Find where the given text appears and provide that cell's center as (X, Y) coordinate. 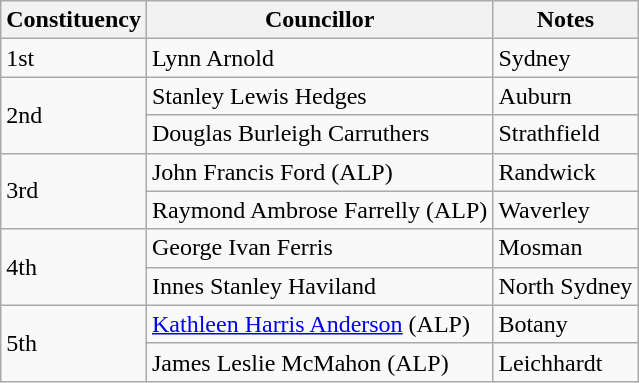
Stanley Lewis Hedges (319, 96)
3rd (74, 191)
Waverley (566, 210)
Douglas Burleigh Carruthers (319, 134)
Kathleen Harris Anderson (ALP) (319, 324)
North Sydney (566, 286)
Constituency (74, 20)
Auburn (566, 96)
John Francis Ford (ALP) (319, 172)
Councillor (319, 20)
Innes Stanley Haviland (319, 286)
Leichhardt (566, 362)
2nd (74, 115)
Lynn Arnold (319, 58)
Botany (566, 324)
1st (74, 58)
George Ivan Ferris (319, 248)
Mosman (566, 248)
Notes (566, 20)
Strathfield (566, 134)
5th (74, 343)
Sydney (566, 58)
Raymond Ambrose Farrelly (ALP) (319, 210)
4th (74, 267)
James Leslie McMahon (ALP) (319, 362)
Randwick (566, 172)
